For the text-containing cell, return its midpoint in (x, y) coordinate format. 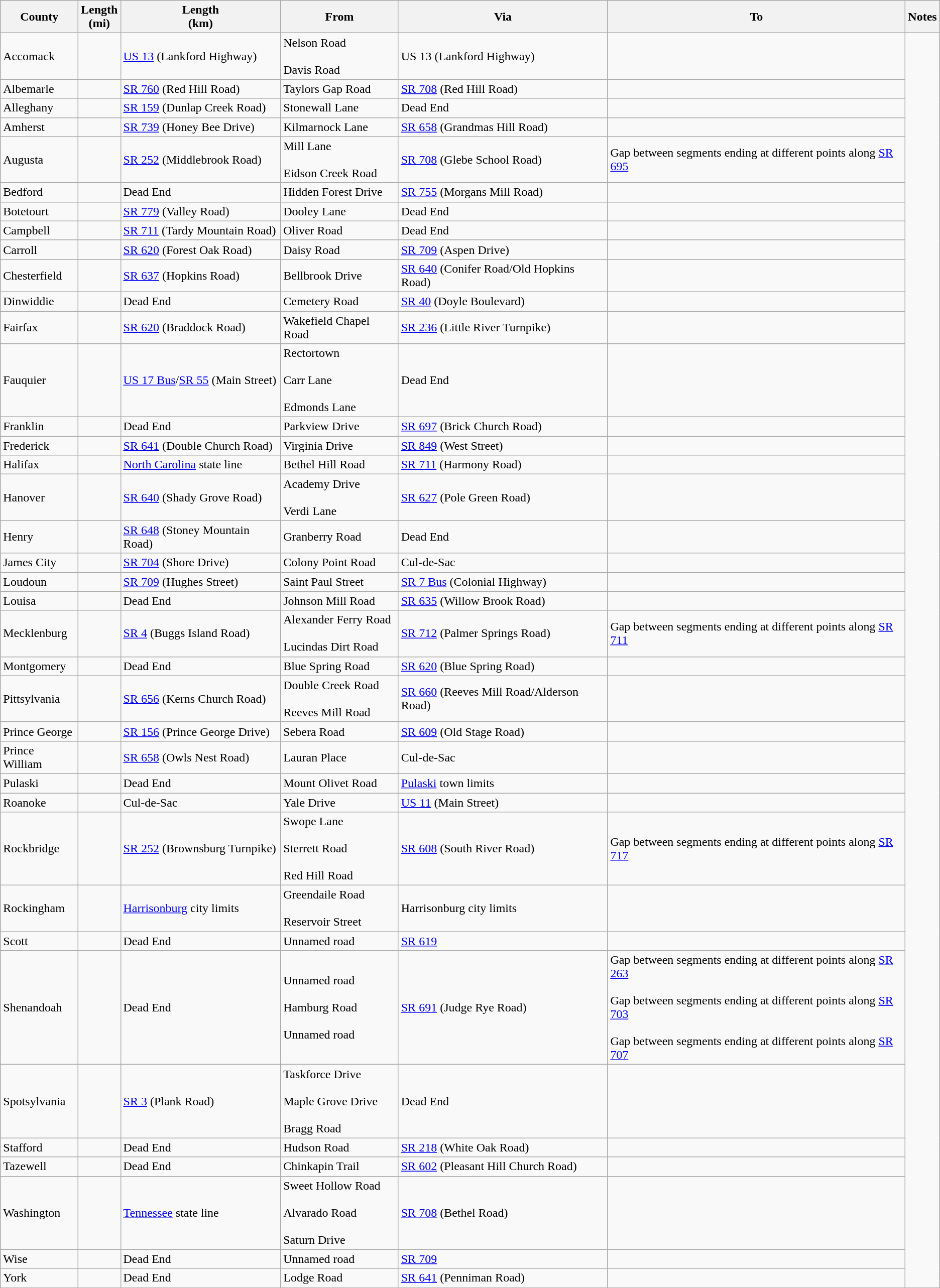
SR 236 (Little River Turnpike) (503, 327)
SR 620 (Braddock Road) (201, 327)
Stafford (39, 1147)
Lauran Place (339, 757)
Halifax (39, 465)
SR 620 (Forest Oak Road) (201, 249)
Amherst (39, 127)
SR 704 (Shore Drive) (201, 563)
Length(km) (201, 17)
Hidden Forest Drive (339, 192)
Pulaski (39, 783)
SR 156 (Prince George Drive) (201, 731)
SR 658 (Grandmas Hill Road) (503, 127)
SR 640 (Conifer Road/Old Hopkins Road) (503, 275)
SR 218 (White Oak Road) (503, 1147)
Loudoun (39, 582)
SR 658 (Owls Nest Road) (201, 757)
Parkview Drive (339, 427)
Colony Point Road (339, 563)
Unnamed roadHamburg RoadUnnamed road (339, 1008)
North Carolina state line (201, 465)
SR 648 (Stoney Mountain Road) (201, 537)
Mill LaneEidson Creek Road (339, 160)
Alleghany (39, 108)
Mount Olivet Road (339, 783)
SR 712 (Palmer Springs Road) (503, 633)
Chesterfield (39, 275)
Greendaile RoadReservoir Street (339, 909)
SR 739 (Honey Bee Drive) (201, 127)
Tazewell (39, 1167)
SR 708 (Glebe School Road) (503, 160)
Taylors Gap Road (339, 89)
SR 711 (Tardy Mountain Road) (201, 230)
Bellbrook Drive (339, 275)
Fairfax (39, 327)
Accomack (39, 56)
Dooley Lane (339, 211)
US 11 (Main Street) (503, 803)
SR 4 (Buggs Island Road) (201, 633)
Sebera Road (339, 731)
SR 40 (Doyle Boulevard) (503, 301)
RectortownCarr LaneEdmonds Lane (339, 380)
Wakefield Chapel Road (339, 327)
SR 7 Bus (Colonial Highway) (503, 582)
SR 608 (South River Road) (503, 849)
SR 697 (Brick Church Road) (503, 427)
SR 709 (503, 1259)
SR 641 (Penniman Road) (503, 1278)
SR 252 (Brownsburg Turnpike) (201, 849)
SR 602 (Pleasant Hill Church Road) (503, 1167)
Via (503, 17)
Granberry Road (339, 537)
SR 252 (Middlebrook Road) (201, 160)
Daisy Road (339, 249)
SR 708 (Red Hill Road) (503, 89)
SR 779 (Valley Road) (201, 211)
Alexander Ferry RoadLucindas Dirt Road (339, 633)
Double Creek RoadReeves Mill Road (339, 699)
SR 709 (Aspen Drive) (503, 249)
Campbell (39, 230)
Louisa (39, 601)
Gap between segments ending at different points along SR 717 (756, 849)
Botetourt (39, 211)
Wise (39, 1259)
Roanoke (39, 803)
SR 627 (Pole Green Road) (503, 497)
Gap between segments ending at different points along SR 695 (756, 160)
James City (39, 563)
To (756, 17)
Pulaski town limits (503, 783)
Oliver Road (339, 230)
SR 760 (Red Hill Road) (201, 89)
Rockbridge (39, 849)
Bedford (39, 192)
Johnson Mill Road (339, 601)
Spotsylvania (39, 1101)
SR 3 (Plank Road) (201, 1101)
SR 641 (Double Church Road) (201, 446)
Sweet Hollow RoadAlvarado RoadSaturn Drive (339, 1213)
Gap between segments ending at different points along SR 711 (756, 633)
Length(mi) (99, 17)
Mecklenburg (39, 633)
Carroll (39, 249)
Rockingham (39, 909)
Fauquier (39, 380)
Pittsylvania (39, 699)
SR 849 (West Street) (503, 446)
SR 609 (Old Stage Road) (503, 731)
Notes (922, 17)
SR 620 (Blue Spring Road) (503, 666)
Yale Drive (339, 803)
Dinwiddie (39, 301)
Stonewall Lane (339, 108)
SR 708 (Bethel Road) (503, 1213)
Augusta (39, 160)
Virginia Drive (339, 446)
Saint Paul Street (339, 582)
Lodge Road (339, 1278)
SR 691 (Judge Rye Road) (503, 1008)
Swope LaneSterrett RoadRed Hill Road (339, 849)
Hudson Road (339, 1147)
Frederick (39, 446)
Tennessee state line (201, 1213)
Franklin (39, 427)
SR 709 (Hughes Street) (201, 582)
Washington (39, 1213)
SR 619 (503, 941)
Shenandoah (39, 1008)
From (339, 17)
York (39, 1278)
Nelson RoadDavis Road (339, 56)
Prince William (39, 757)
SR 637 (Hopkins Road) (201, 275)
Taskforce DriveMaple Grove DriveBragg Road (339, 1101)
SR 711 (Harmony Road) (503, 465)
SR 656 (Kerns Church Road) (201, 699)
SR 755 (Morgans Mill Road) (503, 192)
County (39, 17)
Cemetery Road (339, 301)
SR 159 (Dunlap Creek Road) (201, 108)
SR 640 (Shady Grove Road) (201, 497)
SR 660 (Reeves Mill Road/Alderson Road) (503, 699)
Academy DriveVerdi Lane (339, 497)
Albemarle (39, 89)
Chinkapin Trail (339, 1167)
Bethel Hill Road (339, 465)
US 17 Bus/SR 55 (Main Street) (201, 380)
Montgomery (39, 666)
Scott (39, 941)
Blue Spring Road (339, 666)
Henry (39, 537)
Prince George (39, 731)
Hanover (39, 497)
Kilmarnock Lane (339, 127)
SR 635 (Willow Brook Road) (503, 601)
